Return the [x, y] coordinate for the center point of the cell that contains the specified text.  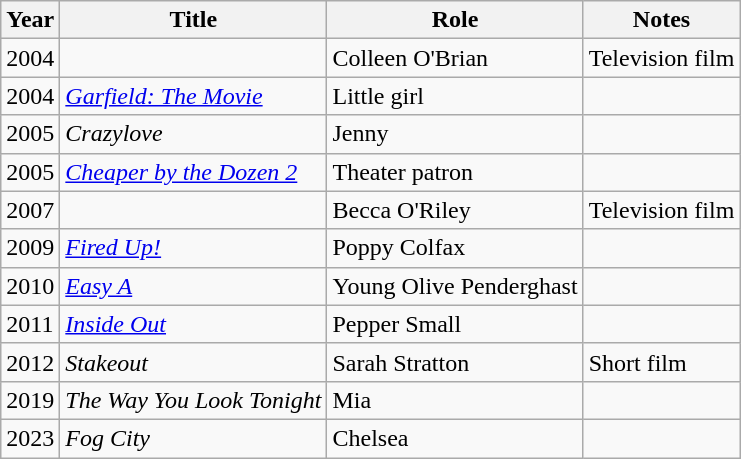
Fog City [194, 438]
Poppy Colfax [455, 248]
Fired Up! [194, 248]
Inside Out [194, 324]
Theater patron [455, 172]
Easy A [194, 286]
Pepper Small [455, 324]
2011 [30, 324]
2023 [30, 438]
2009 [30, 248]
Garfield: The Movie [194, 96]
2019 [30, 400]
Little girl [455, 96]
Year [30, 20]
Young Olive Penderghast [455, 286]
Stakeout [194, 362]
2010 [30, 286]
The Way You Look Tonight [194, 400]
Role [455, 20]
Colleen O'Brian [455, 58]
2007 [30, 210]
2012 [30, 362]
Notes [662, 20]
Cheaper by the Dozen 2 [194, 172]
Chelsea [455, 438]
Title [194, 20]
Becca O'Riley [455, 210]
Crazylove [194, 134]
Mia [455, 400]
Short film [662, 362]
Sarah Stratton [455, 362]
Jenny [455, 134]
